Scan for the cell matching the given text and deliver its [X, Y] coordinate at center. 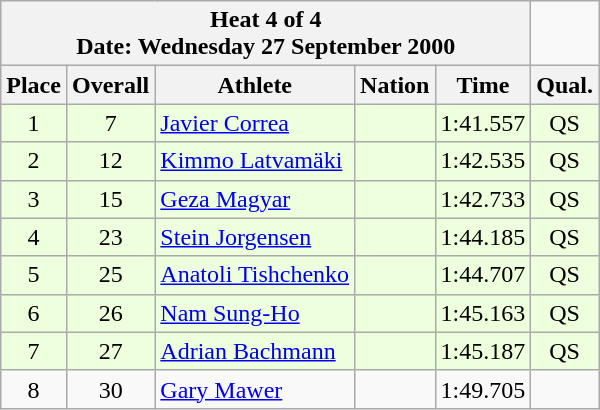
Stein Jorgensen [255, 237]
12 [110, 161]
23 [110, 237]
Adrian Bachmann [255, 351]
Nam Sung-Ho [255, 313]
1:45.163 [483, 313]
1:44.707 [483, 275]
6 [34, 313]
4 [34, 237]
Overall [110, 85]
Gary Mawer [255, 389]
1:45.187 [483, 351]
Nation [395, 85]
Place [34, 85]
3 [34, 199]
1:42.535 [483, 161]
1:49.705 [483, 389]
Qual. [565, 85]
26 [110, 313]
2 [34, 161]
Time [483, 85]
27 [110, 351]
Athlete [255, 85]
8 [34, 389]
Kimmo Latvamäki [255, 161]
Anatoli Tishchenko [255, 275]
1 [34, 123]
15 [110, 199]
Geza Magyar [255, 199]
1:41.557 [483, 123]
30 [110, 389]
1:44.185 [483, 237]
Javier Correa [255, 123]
Heat 4 of 4 Date: Wednesday 27 September 2000 [266, 34]
1:42.733 [483, 199]
5 [34, 275]
25 [110, 275]
